Scan for the cell matching the given text and deliver its (X, Y) coordinate at center. 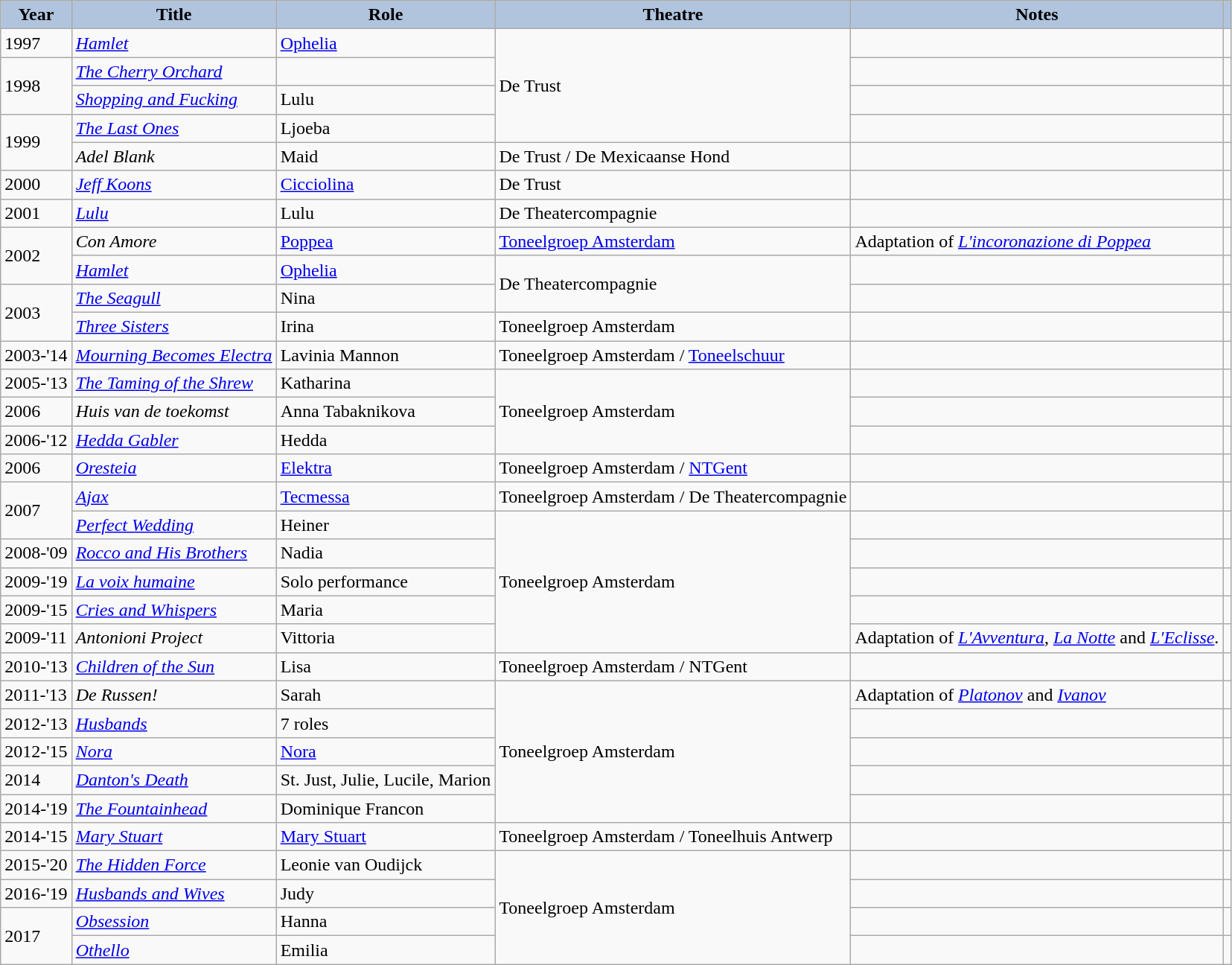
Toneelgroep Amsterdam / De Theatercompagnie (673, 497)
Notes (1037, 15)
2001 (36, 213)
Children of the Sun (174, 666)
Anna Tabaknikova (386, 412)
Obsession (174, 922)
Lavinia Mannon (386, 355)
2014-'19 (36, 808)
Husbands and Wives (174, 894)
Poppea (386, 241)
2003-'14 (36, 355)
Adaptation of L'Avventura, La Notte and L'Eclisse. (1037, 638)
2015-'20 (36, 865)
Elektra (386, 468)
The Cherry Orchard (174, 71)
De Russen! (174, 695)
Sarah (386, 695)
Ajax (174, 497)
2017 (36, 936)
Hedda (386, 440)
Vittoria (386, 638)
2008-'09 (36, 553)
Cicciolina (386, 185)
Othello (174, 950)
Maid (386, 156)
Leonie van Oudijck (386, 865)
2003 (36, 312)
1999 (36, 142)
Three Sisters (174, 326)
Judy (386, 894)
2006-'12 (36, 440)
Title (174, 15)
Solo performance (386, 582)
Adaptation of Platonov and Ivanov (1037, 695)
2014 (36, 780)
The Fountainhead (174, 808)
De Trust / De Mexicaanse Hond (673, 156)
Rocco and His Brothers (174, 553)
2005-'13 (36, 383)
The Seagull (174, 298)
Dominique Francon (386, 808)
2011-'13 (36, 695)
2002 (36, 255)
Perfect Wedding (174, 525)
Husbands (174, 723)
Theatre (673, 15)
2007 (36, 511)
Toneelgroep Amsterdam / Toneelschuur (673, 355)
2012-'13 (36, 723)
2012-'15 (36, 751)
The Last Ones (174, 128)
Adaptation of L'incoronazione di Poppea (1037, 241)
2009-'19 (36, 582)
Cries and Whispers (174, 610)
2000 (36, 185)
Adel Blank (174, 156)
Hanna (386, 922)
Lisa (386, 666)
2009-'15 (36, 610)
Year (36, 15)
Danton's Death (174, 780)
The Hidden Force (174, 865)
Role (386, 15)
1998 (36, 86)
Antonioni Project (174, 638)
2009-'11 (36, 638)
Katharina (386, 383)
Hedda Gabler (174, 440)
2010-'13 (36, 666)
Ljoeba (386, 128)
2016-'19 (36, 894)
Jeff Koons (174, 185)
Mourning Becomes Electra (174, 355)
St. Just, Julie, Lucile, Marion (386, 780)
Nadia (386, 553)
Toneelgroep Amsterdam / Toneelhuis Antwerp (673, 837)
Heiner (386, 525)
La voix humaine (174, 582)
Irina (386, 326)
Nina (386, 298)
Con Amore (174, 241)
1997 (36, 43)
Oresteia (174, 468)
Shopping and Fucking (174, 100)
Maria (386, 610)
7 roles (386, 723)
The Taming of the Shrew (174, 383)
Tecmessa (386, 497)
Huis van de toekomst (174, 412)
Emilia (386, 950)
2014-'15 (36, 837)
